Extract the (x, y) coordinate from the center of the cell holding the provided text.  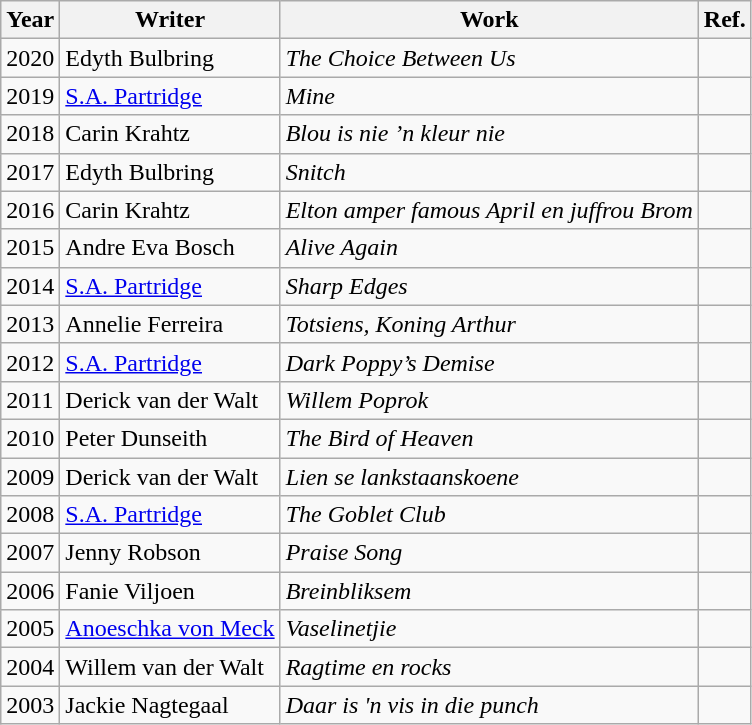
2013 (30, 324)
2007 (30, 553)
Jackie Nagtegaal (170, 705)
Totsiens, Koning Arthur (489, 324)
Andre Eva Bosch (170, 248)
2004 (30, 667)
2012 (30, 362)
Ref. (724, 20)
Sharp Edges (489, 286)
Mine (489, 96)
Jenny Robson (170, 553)
2011 (30, 400)
2008 (30, 515)
Year (30, 20)
2005 (30, 629)
2010 (30, 438)
The Bird of Heaven (489, 438)
Anoeschka von Meck (170, 629)
2014 (30, 286)
Daar is 'n vis in die punch (489, 705)
2017 (30, 172)
Alive Again (489, 248)
2020 (30, 58)
The Goblet Club (489, 515)
2015 (30, 248)
Fanie Viljoen (170, 591)
Praise Song (489, 553)
Annelie Ferreira (170, 324)
2009 (30, 477)
2019 (30, 96)
Lien se lankstaanskoene (489, 477)
Work (489, 20)
2016 (30, 210)
2006 (30, 591)
Snitch (489, 172)
Willem van der Walt (170, 667)
Vaselinetjie (489, 629)
Breinbliksem (489, 591)
Writer (170, 20)
2018 (30, 134)
Peter Dunseith (170, 438)
Dark Poppy’s Demise (489, 362)
Elton amper famous April en juffrou Brom (489, 210)
The Choice Between Us (489, 58)
2003 (30, 705)
Blou is nie ’n kleur nie (489, 134)
Ragtime en rocks (489, 667)
Willem Poprok (489, 400)
